Extract the (X, Y) coordinate from the center of the cell holding the provided text.  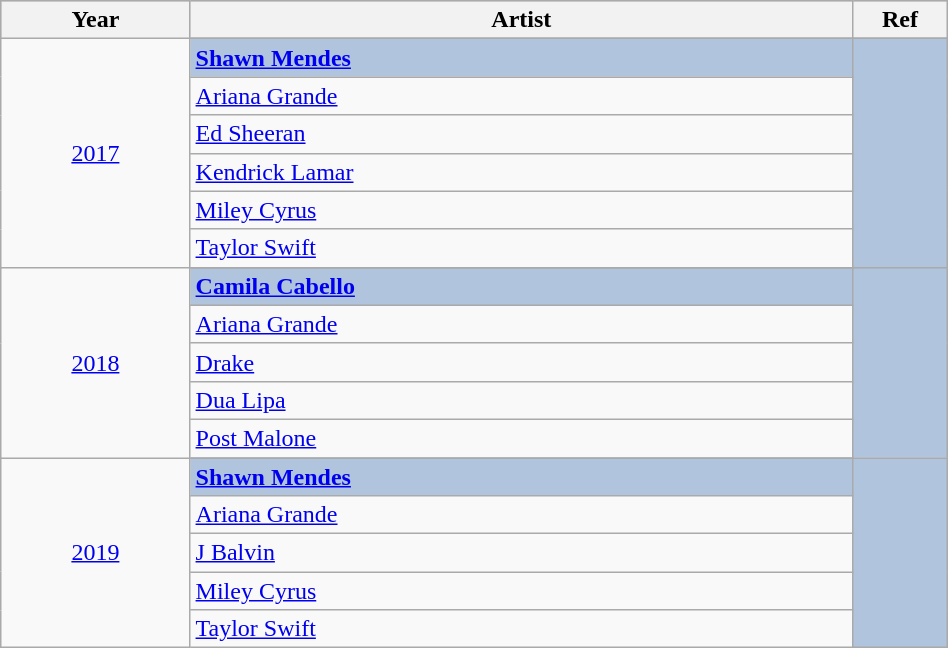
Dua Lipa (522, 400)
Camila Cabello (522, 286)
Post Malone (522, 438)
2017 (96, 153)
Kendrick Lamar (522, 172)
2018 (96, 362)
Artist (522, 20)
Ed Sheeran (522, 134)
2019 (96, 553)
Year (96, 20)
Drake (522, 362)
Ref (900, 20)
J Balvin (522, 553)
